Scan for the cell matching the given text and deliver its (x, y) coordinate at center. 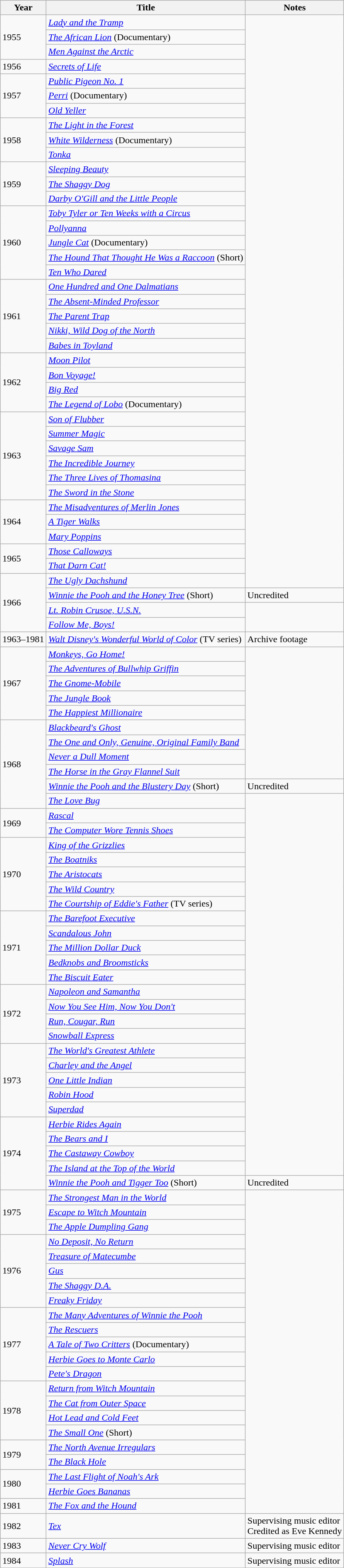
The Cat from Outer Space (146, 1403)
Archive footage (295, 639)
The Courtship of Eddie's Father (TV series) (146, 904)
The Castaway Cowboy (146, 1154)
1955 (23, 37)
No Deposit, No Return (146, 1242)
Nikki, Wild Dog of the North (146, 331)
1982 (23, 1526)
1981 (23, 1506)
1973 (23, 1080)
Charley and the Angel (146, 1065)
Year (23, 8)
Toby Tyler or Ten Weeks with a Circus (146, 213)
1963–1981 (23, 639)
1979 (23, 1455)
Summer Magic (146, 434)
Lady and the Tramp (146, 22)
1956 (23, 66)
1972 (23, 1014)
Supervising music editorCredited as Eve Kennedy (295, 1526)
The Bears and I (146, 1139)
Son of Flubber (146, 419)
Never Cry Wolf (146, 1546)
Savage Sam (146, 448)
The Adventures of Bullwhip Griffin (146, 669)
The Parent Trap (146, 316)
Bedknobs and Broomsticks (146, 962)
1957 (23, 96)
Rascal (146, 815)
1967 (23, 683)
1975 (23, 1212)
The Wild Country (146, 889)
1978 (23, 1411)
Men Against the Arctic (146, 52)
1977 (23, 1344)
Follow Me, Boys! (146, 624)
The Love Bug (146, 801)
Winnie the Pooh and the Honey Tree (Short) (146, 595)
The Shaggy D.A. (146, 1286)
Public Pigeon No. 1 (146, 81)
Snowball Express (146, 1036)
The Incredible Journey (146, 463)
Return from Witch Mountain (146, 1389)
Freaky Friday (146, 1300)
The Absent-Minded Professor (146, 301)
Old Yeller (146, 110)
Herbie Rides Again (146, 1124)
1971 (23, 948)
Napoleon and Samantha (146, 992)
Tex (146, 1526)
1968 (23, 764)
Pollyanna (146, 228)
One Hundred and One Dalmatians (146, 287)
1984 (23, 1560)
Moon Pilot (146, 360)
The Strongest Man in the World (146, 1198)
One Little Indian (146, 1080)
The Three Lives of Thomasina (146, 478)
Walt Disney's Wonderful World of Color (TV series) (146, 639)
The Apple Dumpling Gang (146, 1227)
Pete's Dragon (146, 1374)
The Horse in the Gray Flannel Suit (146, 771)
Big Red (146, 389)
Scandalous John (146, 933)
Herbie Goes Bananas (146, 1491)
Escape to Witch Mountain (146, 1212)
Lt. Robin Crusoe, U.S.N. (146, 610)
Notes (295, 8)
Perri (Documentary) (146, 96)
The Ugly Dachshund (146, 580)
The Gnome-Mobile (146, 683)
Winnie the Pooh and the Blustery Day (Short) (146, 786)
1966 (23, 602)
The Misadventures of Merlin Jones (146, 507)
1962 (23, 382)
1970 (23, 874)
1963 (23, 455)
King of the Grizzlies (146, 845)
The Legend of Lobo (Documentary) (146, 404)
Gus (146, 1271)
1969 (23, 823)
Superdad (146, 1109)
Title (146, 8)
1961 (23, 316)
Splash (146, 1560)
The World's Greatest Athlete (146, 1050)
The One and Only, Genuine, Original Family Band (146, 742)
The Many Adventures of Winnie the Pooh (146, 1315)
The Light in the Forest (146, 125)
The Island at the Top of the World (146, 1168)
1974 (23, 1154)
Darby O'Gill and the Little People (146, 199)
The North Avenue Irregulars (146, 1447)
1965 (23, 558)
Winnie the Pooh and Tigger Too (Short) (146, 1183)
That Darn Cat! (146, 566)
1983 (23, 1546)
Now You See Him, Now You Don't (146, 1006)
The Hound That Thought He Was a Raccoon (Short) (146, 257)
Mary Poppins (146, 536)
A Tale of Two Critters (Documentary) (146, 1344)
Babes in Toyland (146, 345)
The Million Dollar Duck (146, 948)
Herbie Goes to Monte Carlo (146, 1359)
The Fox and the Hound (146, 1506)
Blackbeard's Ghost (146, 727)
The Jungle Book (146, 698)
The Last Flight of Noah's Ark (146, 1477)
Sleeping Beauty (146, 169)
The Aristocats (146, 874)
The Boatniks (146, 859)
1958 (23, 140)
Jungle Cat (Documentary) (146, 243)
1980 (23, 1484)
Monkeys, Go Home! (146, 654)
A Tiger Walks (146, 522)
Ten Who Dared (146, 272)
The Happiest Millionaire (146, 713)
The Black Hole (146, 1462)
1976 (23, 1271)
Never a Dull Moment (146, 757)
The Shaggy Dog (146, 184)
The Rescuers (146, 1330)
Bon Voyage! (146, 375)
The Sword in the Stone (146, 492)
Tonka (146, 154)
White Wilderness (Documentary) (146, 140)
Run, Cougar, Run (146, 1021)
Hot Lead and Cold Feet (146, 1418)
The Small One (Short) (146, 1433)
The Barefoot Executive (146, 918)
The Computer Wore Tennis Shoes (146, 830)
1960 (23, 243)
Secrets of Life (146, 66)
1959 (23, 184)
Treasure of Matecumbe (146, 1256)
Those Calloways (146, 551)
1964 (23, 522)
The Biscuit Eater (146, 977)
The African Lion (Documentary) (146, 37)
Robin Hood (146, 1094)
